For the text-containing cell, return its midpoint in [X, Y] coordinate format. 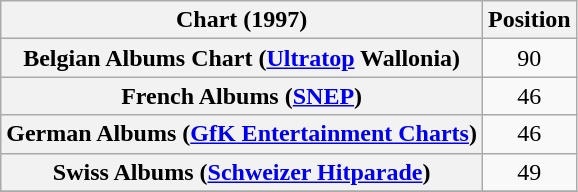
German Albums (GfK Entertainment Charts) [242, 134]
French Albums (SNEP) [242, 96]
Belgian Albums Chart (Ultratop Wallonia) [242, 58]
90 [529, 58]
Chart (1997) [242, 20]
49 [529, 172]
Swiss Albums (Schweizer Hitparade) [242, 172]
Position [529, 20]
